From the cell containing the given text, extract its center point as [X, Y] coordinate. 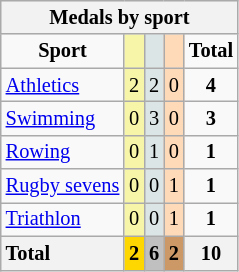
Rugby sevens [63, 186]
Athletics [63, 85]
10 [211, 253]
Swimming [63, 118]
Sport [63, 51]
Medals by sport [120, 17]
6 [154, 253]
Triathlon [63, 219]
Rowing [63, 152]
4 [211, 85]
